Detect which cell encompasses the target text, then output its (X, Y) center coordinate. 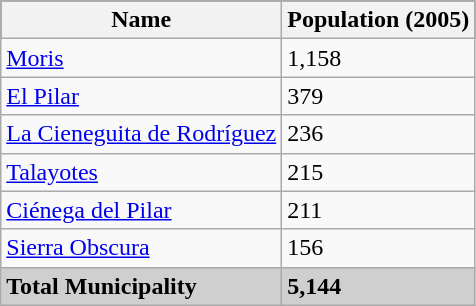
5,144 (378, 286)
236 (378, 134)
La Cieneguita de Rodríguez (142, 134)
Moris (142, 58)
Total Municipality (142, 286)
1,158 (378, 58)
Population (2005) (378, 20)
Talayotes (142, 172)
156 (378, 248)
Name (142, 20)
Ciénega del Pilar (142, 210)
379 (378, 96)
211 (378, 210)
215 (378, 172)
Sierra Obscura (142, 248)
El Pilar (142, 96)
